Identify which cell holds the provided text, then report its [x, y] central coordinate. 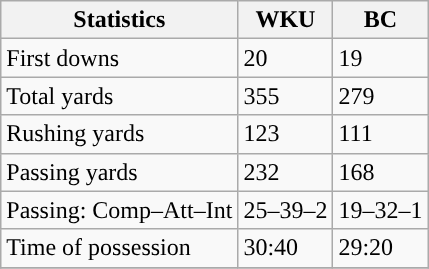
168 [380, 172]
279 [380, 96]
19–32–1 [380, 210]
Statistics [120, 20]
Time of possession [120, 248]
111 [380, 134]
123 [286, 134]
19 [380, 58]
BC [380, 20]
Total yards [120, 96]
WKU [286, 20]
Rushing yards [120, 134]
25–39–2 [286, 210]
Passing: Comp–Att–Int [120, 210]
20 [286, 58]
First downs [120, 58]
Passing yards [120, 172]
30:40 [286, 248]
232 [286, 172]
29:20 [380, 248]
355 [286, 96]
